Find where the given text appears and provide that cell's center as (X, Y) coordinate. 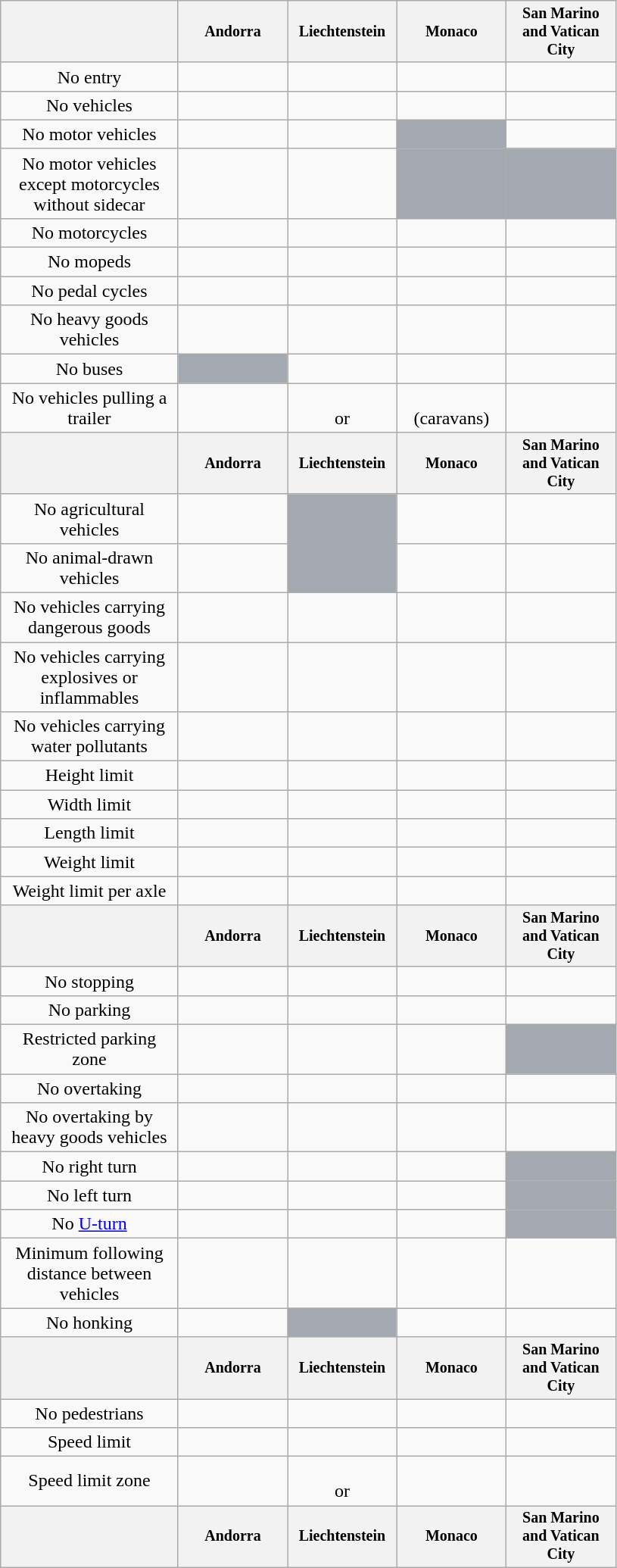
No vehicles carrying explosives or inflammables (89, 677)
No overtaking (89, 1089)
No stopping (89, 981)
No left turn (89, 1195)
No vehicles pulling a trailer (89, 408)
No animal-drawn vehicles (89, 568)
No motorcycles (89, 233)
No entry (89, 77)
No vehicles carrying dangerous goods (89, 617)
Length limit (89, 833)
Width limit (89, 804)
Minimum following distance between vehicles (89, 1273)
No buses (89, 369)
Weight limit per axle (89, 891)
No vehicles (89, 105)
No mopeds (89, 262)
Speed limit (89, 1442)
Restricted parking zone (89, 1050)
No honking (89, 1323)
No heavy goods vehicles (89, 330)
(caravans) (451, 408)
Speed limit zone (89, 1482)
No parking (89, 1010)
Height limit (89, 776)
No U-turn (89, 1224)
No vehicles carrying water pollutants (89, 736)
No pedal cycles (89, 291)
No motor vehicles (89, 134)
No right turn (89, 1167)
No pedestrians (89, 1413)
No agricultural vehicles (89, 518)
No overtaking by heavy goods vehicles (89, 1127)
No motor vehicles except motorcycles without sidecar (89, 183)
Weight limit (89, 862)
